Capture the cell that displays the provided text and extract its [X, Y] central coordinate. 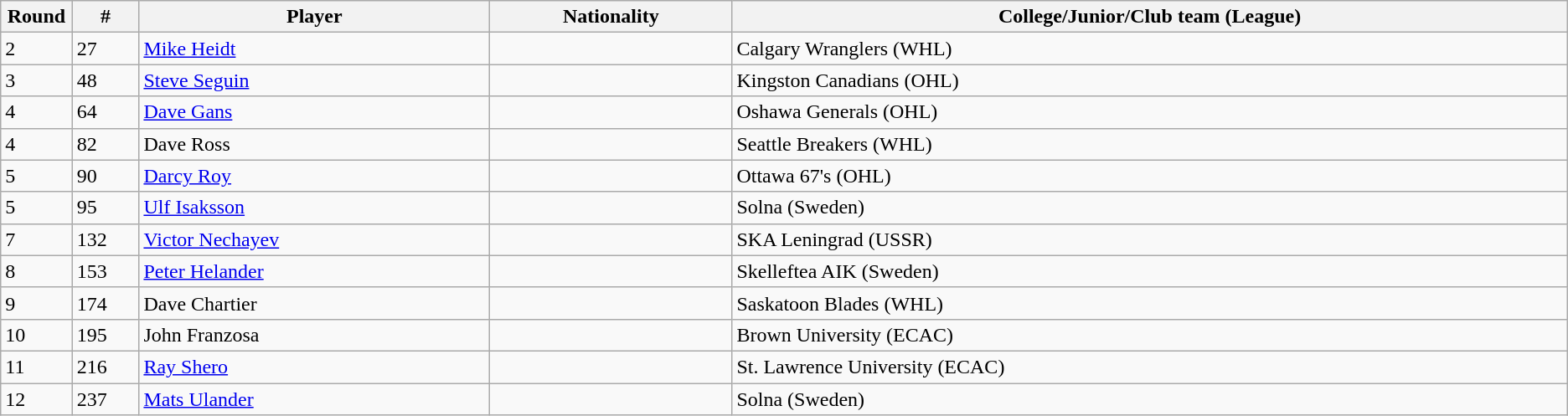
12 [37, 399]
82 [106, 144]
Seattle Breakers (WHL) [1149, 144]
Darcy Roy [315, 176]
Peter Helander [315, 271]
Steve Seguin [315, 80]
90 [106, 176]
132 [106, 239]
10 [37, 335]
St. Lawrence University (ECAC) [1149, 367]
Calgary Wranglers (WHL) [1149, 49]
Mats Ulander [315, 399]
Oshawa Generals (OHL) [1149, 112]
Skelleftea AIK (Sweden) [1149, 271]
Dave Ross [315, 144]
Brown University (ECAC) [1149, 335]
College/Junior/Club team (League) [1149, 17]
2 [37, 49]
Dave Gans [315, 112]
Ulf Isaksson [315, 208]
Player [315, 17]
174 [106, 303]
8 [37, 271]
95 [106, 208]
Saskatoon Blades (WHL) [1149, 303]
48 [106, 80]
Victor Nechayev [315, 239]
27 [106, 49]
SKA Leningrad (USSR) [1149, 239]
Round [37, 17]
9 [37, 303]
64 [106, 112]
# [106, 17]
7 [37, 239]
3 [37, 80]
216 [106, 367]
195 [106, 335]
Nationality [611, 17]
153 [106, 271]
Ray Shero [315, 367]
237 [106, 399]
John Franzosa [315, 335]
11 [37, 367]
Mike Heidt [315, 49]
Kingston Canadians (OHL) [1149, 80]
Ottawa 67's (OHL) [1149, 176]
Dave Chartier [315, 303]
